Pinpoint the cell where the given text exists, returning its (x, y) midpoint coordinate. 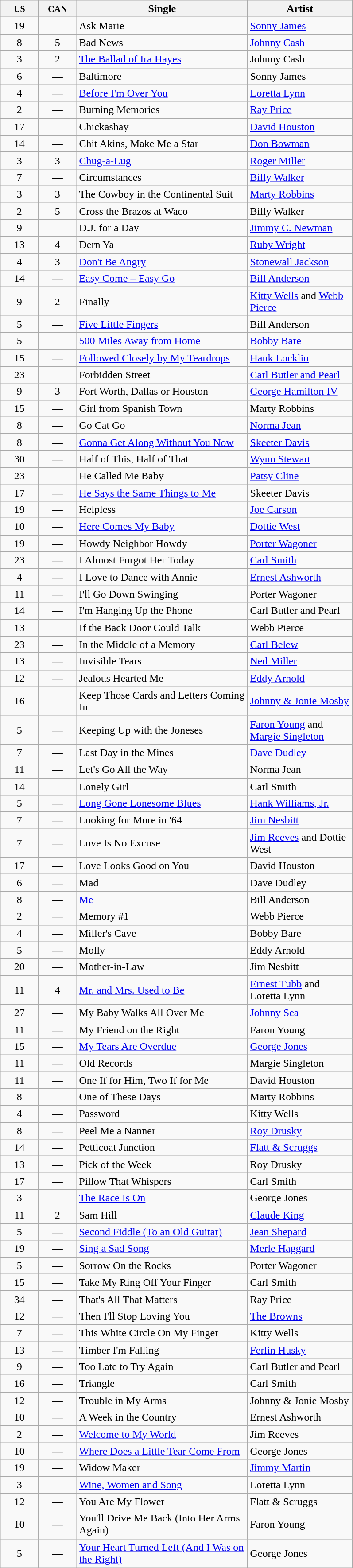
Take My Ring Off Your Finger (162, 1282)
Claude King (300, 1215)
The Race Is On (162, 1198)
Faron Young and Margie Singleton (300, 730)
Keep Those Cards and Letters Coming In (162, 701)
Looking for More in '64 (162, 820)
Hank Williams, Jr. (300, 803)
George Hamilton IV (300, 392)
Hank Locklin (300, 358)
Fort Worth, Dallas or Houston (162, 392)
Ned Miller (300, 661)
Johnny Sea (300, 1013)
Peel Me a Nanner (162, 1131)
Let's Go All the Way (162, 769)
He Says the Same Things to Me (162, 493)
Carl Belew (300, 644)
Welcome to My World (162, 1434)
Chug-a-Lug (162, 160)
Jimmy Martin (300, 1468)
Trouble in My Arms (162, 1401)
Howdy Neighbor Howdy (162, 543)
Single (162, 9)
Triangle (162, 1384)
Memory #1 (162, 916)
Sorrow On the Rocks (162, 1265)
Artist (300, 9)
If the Back Door Could Talk (162, 628)
Password (162, 1114)
20 (19, 967)
Patsy Cline (300, 476)
Mad (162, 883)
The Cowboy in the Continental Suit (162, 194)
Ferlin Husky (300, 1350)
You'll Drive Me Back (Into Her Arms Again) (162, 1525)
Old Records (162, 1063)
Your Heart Turned Left (And I Was on the Right) (162, 1553)
Gonna Get Along Without You Now (162, 442)
Invisible Tears (162, 661)
Widow Maker (162, 1468)
Ernest Tubb and Loretta Lynn (300, 990)
Finally (162, 301)
Sing a Sad Song (162, 1249)
Stonewall Jackson (300, 262)
My Tears Are Overdue (162, 1046)
Jim Reeves (300, 1434)
I'm Hanging Up the Phone (162, 611)
D.J. for a Day (162, 228)
Petticoat Junction (162, 1148)
Margie Singleton (300, 1063)
Second Fiddle (To an Old Guitar) (162, 1232)
Don Bowman (300, 144)
Don't Be Angry (162, 262)
One of These Days (162, 1097)
Bad News (162, 43)
Timber I'm Falling (162, 1350)
CAN (58, 9)
Keeping Up with the Joneses (162, 730)
Miller's Cave (162, 933)
In the Middle of a Memory (162, 644)
Ruby Wright (300, 245)
The Ballad of Ira Hayes (162, 59)
Jean Shepard (300, 1232)
Pick of the Week (162, 1164)
My Friend on the Right (162, 1029)
27 (19, 1013)
Then I'll Stop Loving You (162, 1316)
Before I'm Over You (162, 93)
Helpless (162, 510)
Jealous Hearted Me (162, 678)
500 Miles Away from Home (162, 341)
Easy Come – Easy Go (162, 279)
Me (162, 900)
Dottie West (300, 527)
Long Gone Lonesome Blues (162, 803)
My Baby Walks All Over Me (162, 1013)
I Love to Dance with Annie (162, 577)
That's All That Matters (162, 1299)
Burning Memories (162, 110)
A Week in the Country (162, 1417)
This White Circle On My Finger (162, 1333)
Wine, Women and Song (162, 1485)
Molly (162, 950)
Love Is No Excuse (162, 843)
Where Does a Little Tear Come From (162, 1451)
Joe Carson (300, 510)
Ask Marie (162, 26)
Five Little Fingers (162, 324)
Here Comes My Baby (162, 527)
Mother-in-Law (162, 967)
The Browns (300, 1316)
Jim Reeves and Dottie West (300, 843)
34 (19, 1299)
Girl from Spanish Town (162, 408)
Wynn Stewart (300, 459)
Roger Miller (300, 160)
Half of This, Half of That (162, 459)
Followed Closely by My Teardrops (162, 358)
Pillow That Whispers (162, 1181)
Chit Akins, Make Me a Star (162, 144)
Chickashay (162, 127)
He Called Me Baby (162, 476)
Sam Hill (162, 1215)
30 (19, 459)
Kitty Wells and Webb Pierce (300, 301)
Too Late to Try Again (162, 1367)
Lonely Girl (162, 786)
Cross the Brazos at Waco (162, 211)
Merle Haggard (300, 1249)
I Almost Forgot Her Today (162, 560)
Last Day in the Mines (162, 753)
Go Cat Go (162, 425)
Mr. and Mrs. Used to Be (162, 990)
You Are My Flower (162, 1502)
Dern Ya (162, 245)
I'll Go Down Swinging (162, 594)
Baltimore (162, 76)
US (19, 9)
One If for Him, Two If for Me (162, 1080)
Love Looks Good on You (162, 866)
Jimmy C. Newman (300, 228)
Circumstances (162, 177)
Forbidden Street (162, 375)
